Detect which cell encompasses the target text, then output its (X, Y) center coordinate. 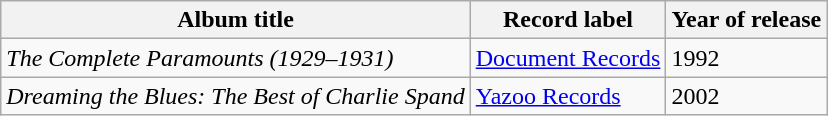
Document Records (568, 58)
Record label (568, 20)
Album title (236, 20)
1992 (746, 58)
Dreaming the Blues: The Best of Charlie Spand (236, 96)
The Complete Paramounts (1929–1931) (236, 58)
2002 (746, 96)
Year of release (746, 20)
Yazoo Records (568, 96)
